Identify which cell holds the provided text, then report its [X, Y] central coordinate. 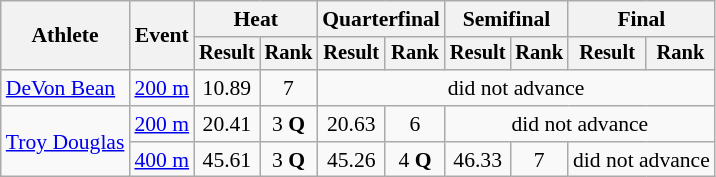
Final [642, 19]
3 Q [289, 124]
Troy Douglas [66, 142]
Athlete [66, 36]
20.41 [227, 124]
20.63 [351, 124]
6 [415, 124]
10.89 [227, 88]
DeVon Bean [66, 88]
Quarterfinal [381, 19]
Semifinal [506, 19]
Event [162, 36]
Heat [256, 19]
7 [289, 88]
